Capture the cell that displays the provided text and extract its [x, y] central coordinate. 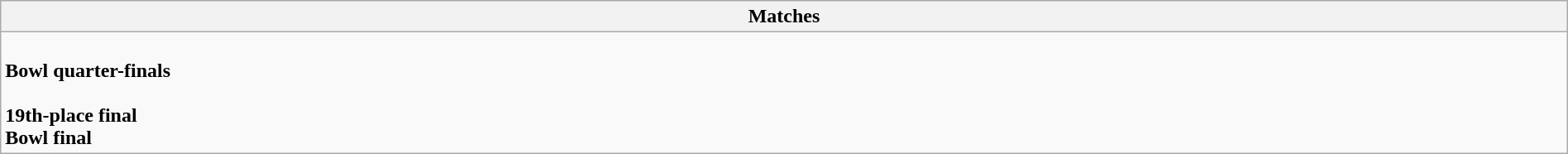
Matches [784, 17]
Bowl quarter-finals 19th-place final Bowl final [784, 93]
